Extract the [X, Y] coordinate from the center of the cell holding the provided text.  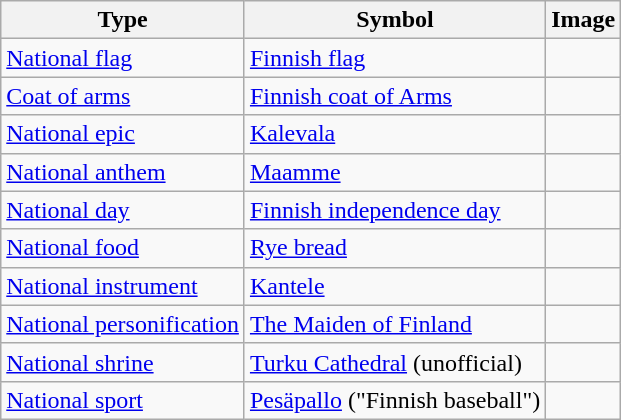
National shrine [123, 362]
Image [584, 20]
Maamme [394, 172]
Coat of arms [123, 96]
National personification [123, 324]
National food [123, 248]
Rye bread [394, 248]
The Maiden of Finland [394, 324]
Kantele [394, 286]
Turku Cathedral (unofficial) [394, 362]
National flag [123, 58]
National day [123, 210]
Type [123, 20]
Kalevala [394, 134]
Finnish flag [394, 58]
National sport [123, 400]
Pesäpallo ("Finnish baseball") [394, 400]
Finnish coat of Arms [394, 96]
Finnish independence day [394, 210]
National epic [123, 134]
National instrument [123, 286]
National anthem [123, 172]
Symbol [394, 20]
